Capture the cell that displays the provided text and extract its (X, Y) central coordinate. 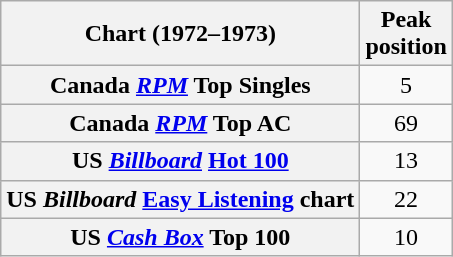
69 (406, 123)
Chart (1972–1973) (180, 34)
Peakposition (406, 34)
US Billboard Hot 100 (180, 161)
US Cash Box Top 100 (180, 237)
US Billboard Easy Listening chart (180, 199)
Canada RPM Top AC (180, 123)
Canada RPM Top Singles (180, 85)
5 (406, 85)
22 (406, 199)
10 (406, 237)
13 (406, 161)
